Extract the [X, Y] coordinate from the center of the cell holding the provided text.  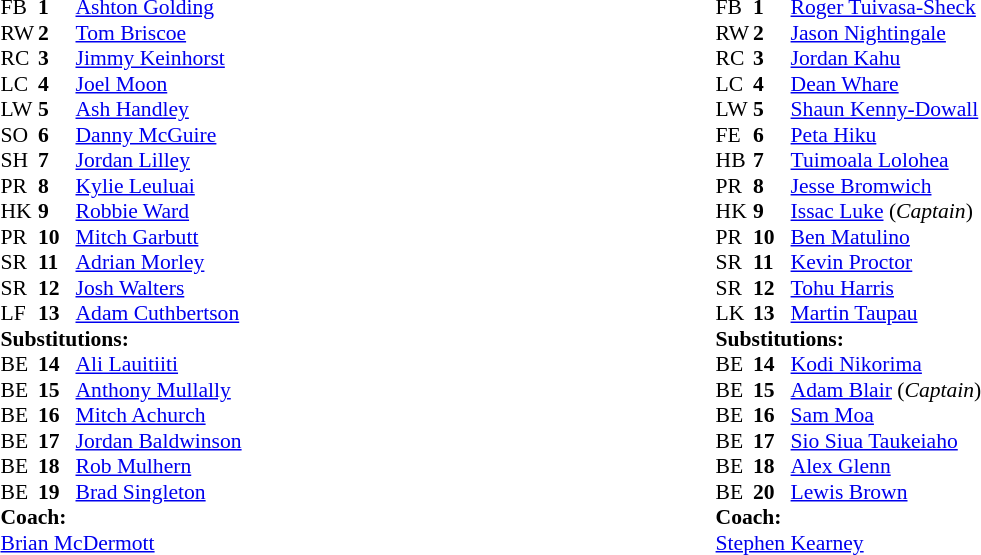
Adrian Morley [159, 263]
Mitch Garbutt [159, 237]
FE [735, 135]
LF [19, 313]
HB [735, 161]
Jordan Baldwinson [159, 441]
Robbie Ward [159, 211]
Ali Lauitiiti [159, 365]
Tom Briscoe [159, 33]
Brad Singleton [159, 492]
Rob Mulhern [159, 467]
Anthony Mullally [159, 390]
SO [19, 135]
Ash Handley [159, 109]
Joel Moon [159, 84]
LK [735, 313]
Adam Cuthbertson [159, 313]
SH [19, 161]
19 [57, 492]
Kylie Leuluai [159, 186]
Josh Walters [159, 288]
Jordan Lilley [159, 161]
Mitch Achurch [159, 415]
Substitutions: [120, 339]
Danny McGuire [159, 135]
Jimmy Keinhorst [159, 59]
Coach: [120, 517]
20 [772, 492]
